For the text-containing cell, return its midpoint in (X, Y) coordinate format. 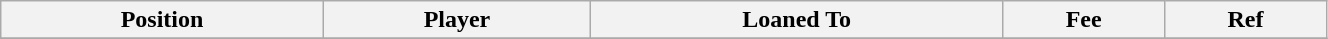
Ref (1246, 20)
Fee (1084, 20)
Player (456, 20)
Loaned To (797, 20)
Position (162, 20)
